Return the (X, Y) coordinate for the center point of the cell that contains the specified text.  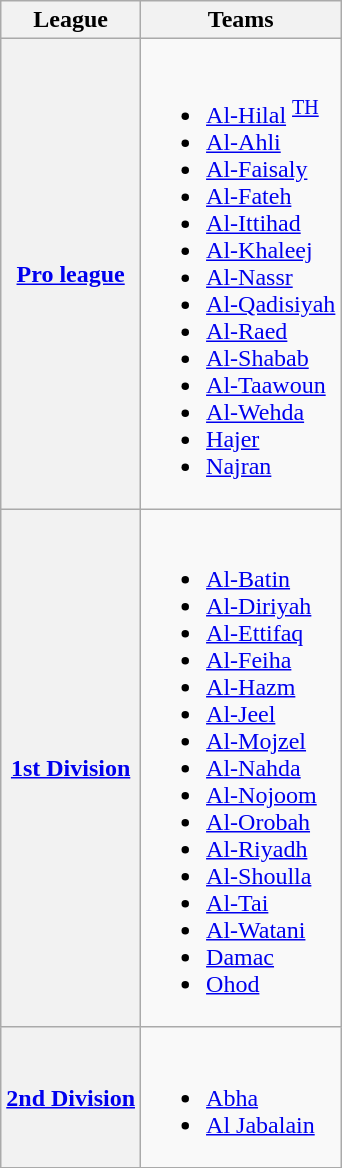
League (71, 20)
Pro league (71, 274)
1st Division (71, 768)
Al-BatinAl-DiriyahAl-EttifaqAl-FeihaAl-HazmAl-JeelAl-MojzelAl-NahdaAl-NojoomAl-OrobahAl-RiyadhAl-ShoullaAl-TaiAl-WataniDamacOhod (241, 768)
AbhaAl Jabalain (241, 1097)
2nd Division (71, 1097)
Teams (241, 20)
Al-Hilal THAl-AhliAl-FaisalyAl-FatehAl-IttihadAl-KhaleejAl-NassrAl-QadisiyahAl-RaedAl-ShababAl-TaawounAl-WehdaHajerNajran (241, 274)
